Provide the [x, y] coordinate of the cell's center where the given text is located.  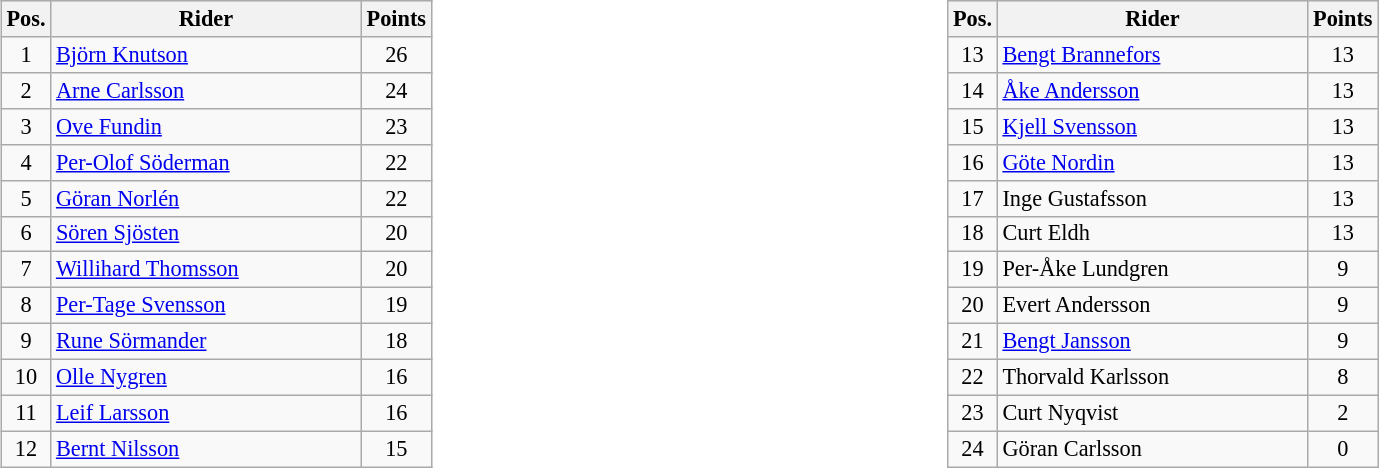
3 [26, 126]
5 [26, 198]
6 [26, 234]
14 [972, 90]
11 [26, 414]
Arne Carlsson [206, 90]
Curt Nyqvist [1152, 414]
Inge Gustafsson [1152, 198]
Thorvald Karlsson [1152, 378]
21 [972, 342]
Bengt Jansson [1152, 342]
Sören Sjösten [206, 234]
26 [396, 54]
7 [26, 270]
Evert Andersson [1152, 306]
4 [26, 162]
Åke Andersson [1152, 90]
0 [1343, 449]
Ove Fundin [206, 126]
Curt Eldh [1152, 234]
Rune Sörmander [206, 342]
Willihard Thomsson [206, 270]
Björn Knutson [206, 54]
1 [26, 54]
Leif Larsson [206, 414]
Göran Carlsson [1152, 449]
Göte Nordin [1152, 162]
Per-Åke Lundgren [1152, 270]
17 [972, 198]
12 [26, 449]
Bernt Nilsson [206, 449]
Per-Tage Svensson [206, 306]
Per-Olof Söderman [206, 162]
Bengt Brannefors [1152, 54]
Olle Nygren [206, 378]
Kjell Svensson [1152, 126]
Göran Norlén [206, 198]
10 [26, 378]
